Search for the cell housing the specified text and yield its [x, y] center coordinate. 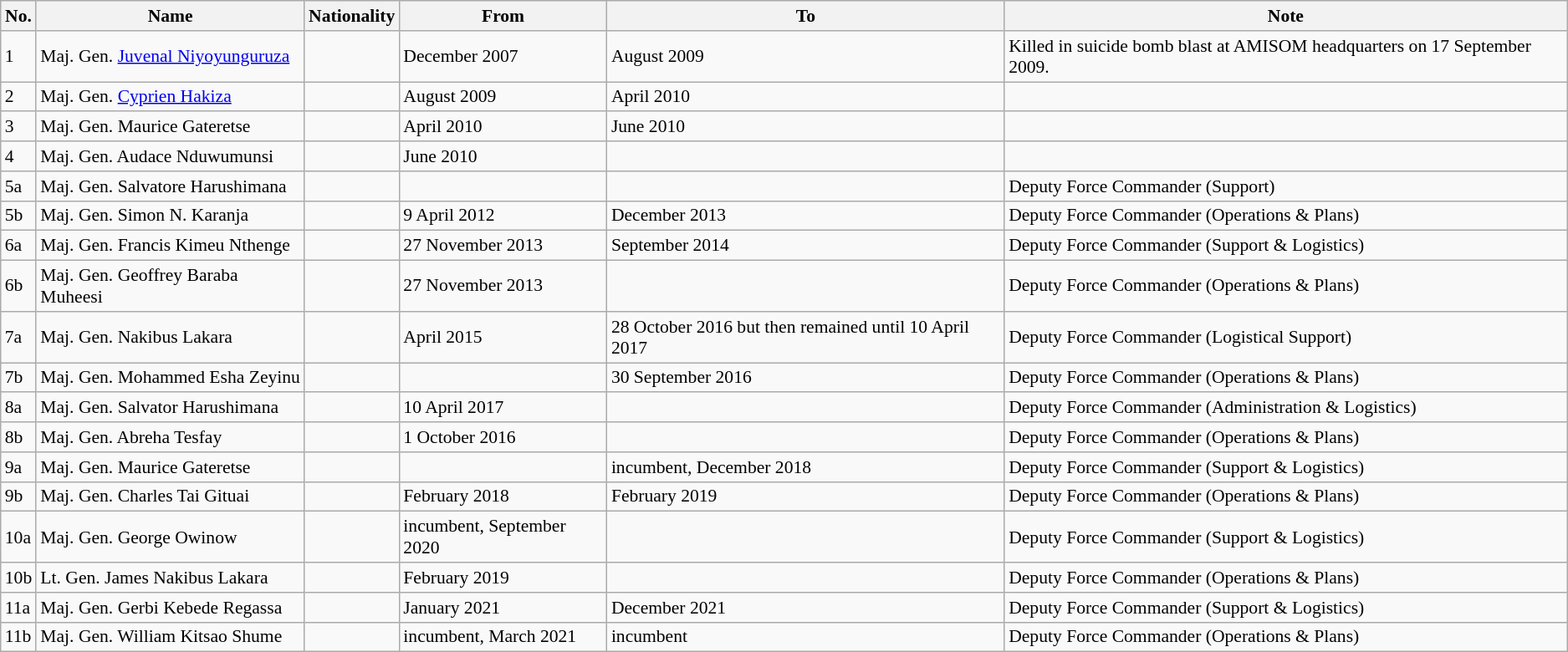
January 2021 [503, 608]
30 September 2016 [806, 378]
28 October 2016 but then remained until 10 April 2017 [806, 338]
Maj. Gen. Salvatore Harushimana [171, 186]
2 [18, 97]
incumbent [806, 637]
11a [18, 608]
6a [18, 246]
December 2007 [503, 57]
Name [171, 16]
7b [18, 378]
Maj. Gen. George Owinow [171, 537]
April 2015 [503, 338]
Lt. Gen. James Nakibus Lakara [171, 578]
5a [18, 186]
incumbent, March 2021 [503, 637]
Maj. Gen. Geoffrey Baraba Muheesi [171, 286]
1 October 2016 [503, 437]
3 [18, 127]
10b [18, 578]
Maj. Gen. Simon N. Karanja [171, 216]
5b [18, 216]
From [503, 16]
9 April 2012 [503, 216]
10a [18, 537]
Maj. Gen. Cyprien Hakiza [171, 97]
Killed in suicide bomb blast at AMISOM headquarters on 17 September 2009. [1286, 57]
incumbent, December 2018 [806, 467]
Maj. Gen. Juvenal Niyoyunguruza [171, 57]
4 [18, 156]
Maj. Gen. Francis Kimeu Nthenge [171, 246]
Nationality [351, 16]
10 April 2017 [503, 408]
incumbent, September 2020 [503, 537]
Deputy Force Commander (Administration & Logistics) [1286, 408]
Maj. Gen. Charles Tai Gituai [171, 497]
Maj. Gen. Abreha Tesfay [171, 437]
9b [18, 497]
9a [18, 467]
Maj. Gen. Gerbi Kebede Regassa [171, 608]
7a [18, 338]
Maj. Gen. Audace Nduwumunsi [171, 156]
To [806, 16]
December 2013 [806, 216]
8a [18, 408]
Deputy Force Commander (Logistical Support) [1286, 338]
11b [18, 637]
8b [18, 437]
6b [18, 286]
Maj. Gen. William Kitsao Shume [171, 637]
Maj. Gen. Nakibus Lakara [171, 338]
Maj. Gen. Mohammed Esha Zeyinu [171, 378]
1 [18, 57]
Deputy Force Commander (Support) [1286, 186]
Note [1286, 16]
February 2018 [503, 497]
September 2014 [806, 246]
Maj. Gen. Salvator Harushimana [171, 408]
No. [18, 16]
December 2021 [806, 608]
